From the cell containing the given text, extract its center point as (X, Y) coordinate. 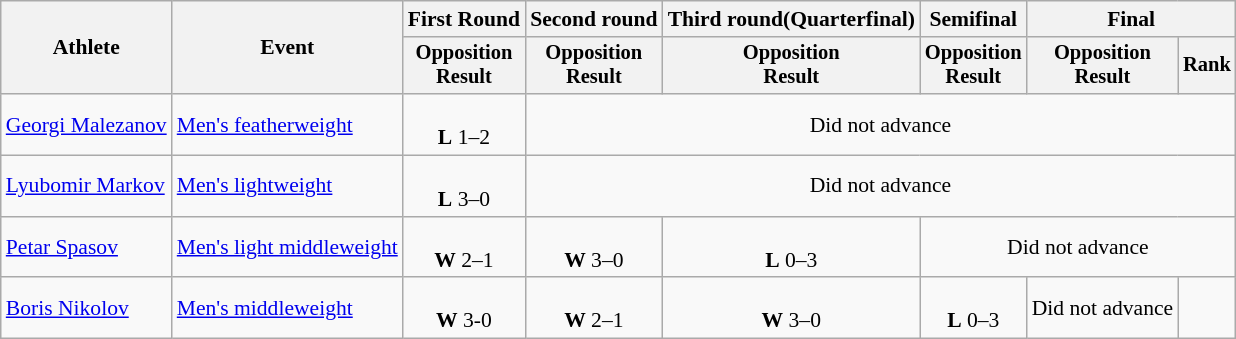
L 1–2 (464, 124)
Semifinal (974, 19)
Event (288, 48)
First Round (464, 19)
Second round (594, 19)
Petar Spasov (86, 248)
Final (1132, 19)
Men's featherweight (288, 124)
Men's lightweight (288, 186)
Men's middleweight (288, 308)
Georgi Malezanov (86, 124)
Lyubomir Markov (86, 186)
Third round(Quarterfinal) (792, 19)
L 3–0 (464, 186)
Boris Nikolov (86, 308)
Rank (1207, 66)
Men's light middleweight (288, 248)
W 3-0 (464, 308)
Athlete (86, 48)
